For the text-containing cell, return its midpoint in [X, Y] coordinate format. 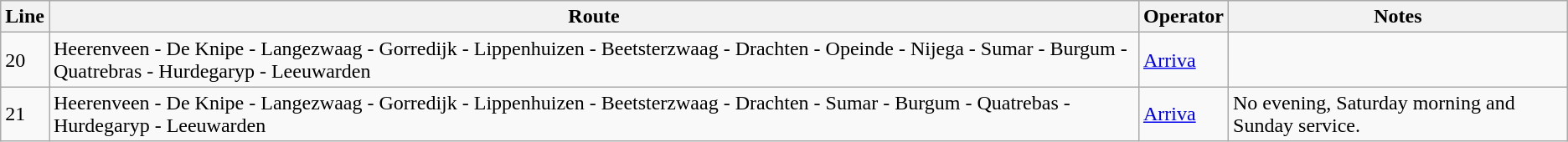
Line [25, 17]
Route [593, 17]
Notes [1399, 17]
21 [25, 114]
No evening, Saturday morning and Sunday service. [1399, 114]
Operator [1183, 17]
Heerenveen - De Knipe - Langezwaag - Gorredijk - Lippenhuizen - Beetsterzwaag - Drachten - Sumar - Burgum - Quatrebas - Hurdegaryp - Leeuwarden [593, 114]
20 [25, 60]
